Pinpoint the cell where the given text exists, returning its [x, y] midpoint coordinate. 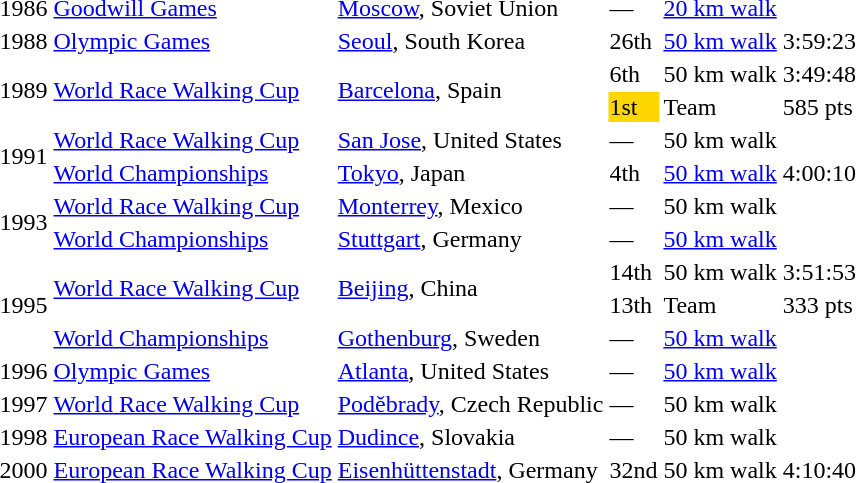
14th [634, 272]
San Jose, United States [470, 140]
Dudince, Slovakia [470, 437]
Gothenburg, Sweden [470, 338]
Monterrey, Mexico [470, 206]
Poděbrady, Czech Republic [470, 404]
Seoul, South Korea [470, 41]
Barcelona, Spain [470, 90]
6th [634, 74]
Stuttgart, Germany [470, 239]
1st [634, 107]
Tokyo, Japan [470, 173]
26th [634, 41]
Atlanta, United States [470, 371]
Beijing, China [470, 288]
13th [634, 305]
4th [634, 173]
European Race Walking Cup [192, 437]
